Find where the given text appears and provide that cell's center as (x, y) coordinate. 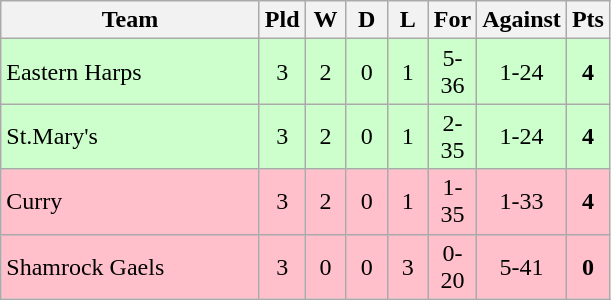
Against (522, 20)
1-35 (452, 202)
Team (130, 20)
L (408, 20)
Shamrock Gaels (130, 266)
D (366, 20)
1-33 (522, 202)
St.Mary's (130, 136)
5-41 (522, 266)
For (452, 20)
0-20 (452, 266)
5-36 (452, 72)
Eastern Harps (130, 72)
Pld (282, 20)
Pts (588, 20)
Curry (130, 202)
2-35 (452, 136)
W (326, 20)
